Return (x, y) of the center of cell containing provided text 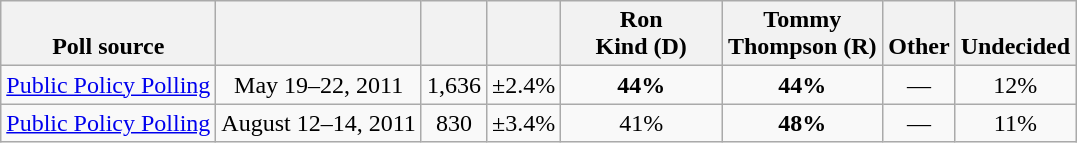
11% (1015, 123)
TommyThompson (R) (802, 34)
41% (642, 123)
1,636 (454, 85)
48% (802, 123)
Other (919, 34)
Undecided (1015, 34)
830 (454, 123)
Poll source (108, 34)
May 19–22, 2011 (319, 85)
±3.4% (523, 123)
12% (1015, 85)
±2.4% (523, 85)
August 12–14, 2011 (319, 123)
RonKind (D) (642, 34)
